Locate the cell with the specified text and output its [x, y] center coordinate. 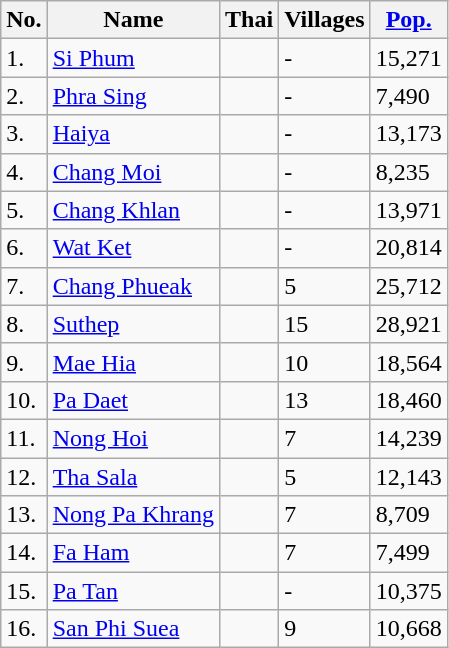
Fa Ham [133, 553]
Haiya [133, 134]
8,235 [408, 172]
18,460 [408, 400]
Pop. [408, 20]
10. [24, 400]
Nong Hoi [133, 438]
8,709 [408, 515]
25,712 [408, 286]
Chang Khlan [133, 210]
15 [325, 324]
Tha Sala [133, 477]
Chang Phueak [133, 286]
13,971 [408, 210]
15,271 [408, 58]
8. [24, 324]
9 [325, 629]
12. [24, 477]
Pa Daet [133, 400]
16. [24, 629]
4. [24, 172]
28,921 [408, 324]
5. [24, 210]
6. [24, 248]
10,668 [408, 629]
20,814 [408, 248]
10 [325, 362]
7,490 [408, 96]
Suthep [133, 324]
15. [24, 591]
2. [24, 96]
13,173 [408, 134]
3. [24, 134]
No. [24, 20]
9. [24, 362]
7. [24, 286]
Name [133, 20]
1. [24, 58]
Pa Tan [133, 591]
Nong Pa Khrang [133, 515]
Si Phum [133, 58]
San Phi Suea [133, 629]
Thai [250, 20]
13. [24, 515]
13 [325, 400]
Villages [325, 20]
Wat Ket [133, 248]
10,375 [408, 591]
12,143 [408, 477]
7,499 [408, 553]
11. [24, 438]
14,239 [408, 438]
18,564 [408, 362]
Phra Sing [133, 96]
Chang Moi [133, 172]
Mae Hia [133, 362]
14. [24, 553]
